Scan for the cell matching the given text and deliver its (X, Y) coordinate at center. 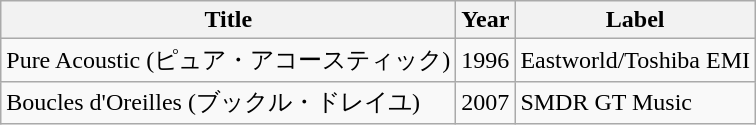
1996 (486, 60)
2007 (486, 102)
Pure Acoustic (ピュア・アコースティック) (228, 60)
Boucles d'Oreilles (ブックル・ドレイユ) (228, 102)
Title (228, 20)
SMDR GT Music (636, 102)
Eastworld/Toshiba EMI (636, 60)
Label (636, 20)
Year (486, 20)
